Detect which cell encompasses the target text, then output its (x, y) center coordinate. 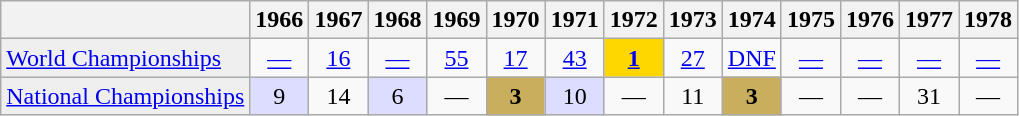
1966 (280, 20)
17 (516, 58)
1976 (870, 20)
National Championships (126, 96)
1975 (810, 20)
27 (692, 58)
31 (930, 96)
DNF (752, 58)
1973 (692, 20)
55 (456, 58)
1971 (574, 20)
9 (280, 96)
1977 (930, 20)
1974 (752, 20)
43 (574, 58)
1969 (456, 20)
1967 (338, 20)
1972 (634, 20)
World Championships (126, 58)
1978 (988, 20)
1970 (516, 20)
14 (338, 96)
10 (574, 96)
1 (634, 58)
1968 (398, 20)
16 (338, 58)
6 (398, 96)
11 (692, 96)
